Identify which cell holds the provided text, then report its (X, Y) central coordinate. 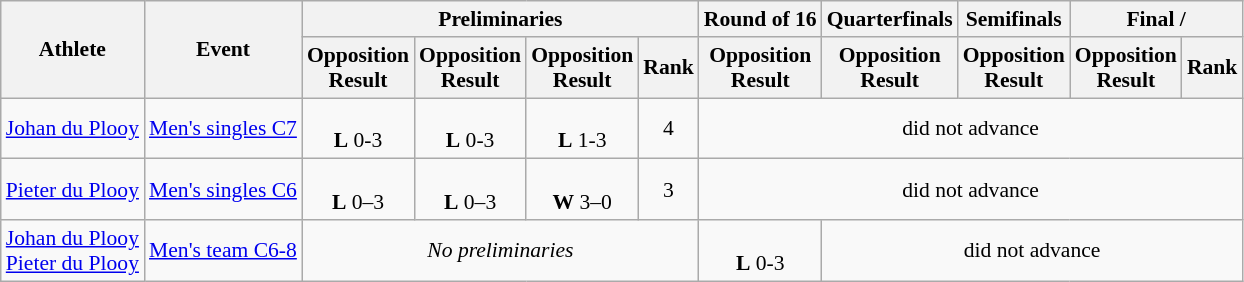
W 3–0 (582, 190)
Quarterfinals (890, 19)
Men's singles C7 (223, 128)
Athlete (72, 50)
3 (668, 190)
4 (668, 128)
Preliminaries (500, 19)
Pieter du Plooy (72, 190)
Event (223, 50)
Men's singles C6 (223, 190)
Men's team C6-8 (223, 250)
No preliminaries (500, 250)
Final / (1156, 19)
Johan du Plooy (72, 128)
Semifinals (1014, 19)
Johan du Plooy Pieter du Plooy (72, 250)
Round of 16 (760, 19)
L 1-3 (582, 128)
